Scan for the cell matching the given text and deliver its [X, Y] coordinate at center. 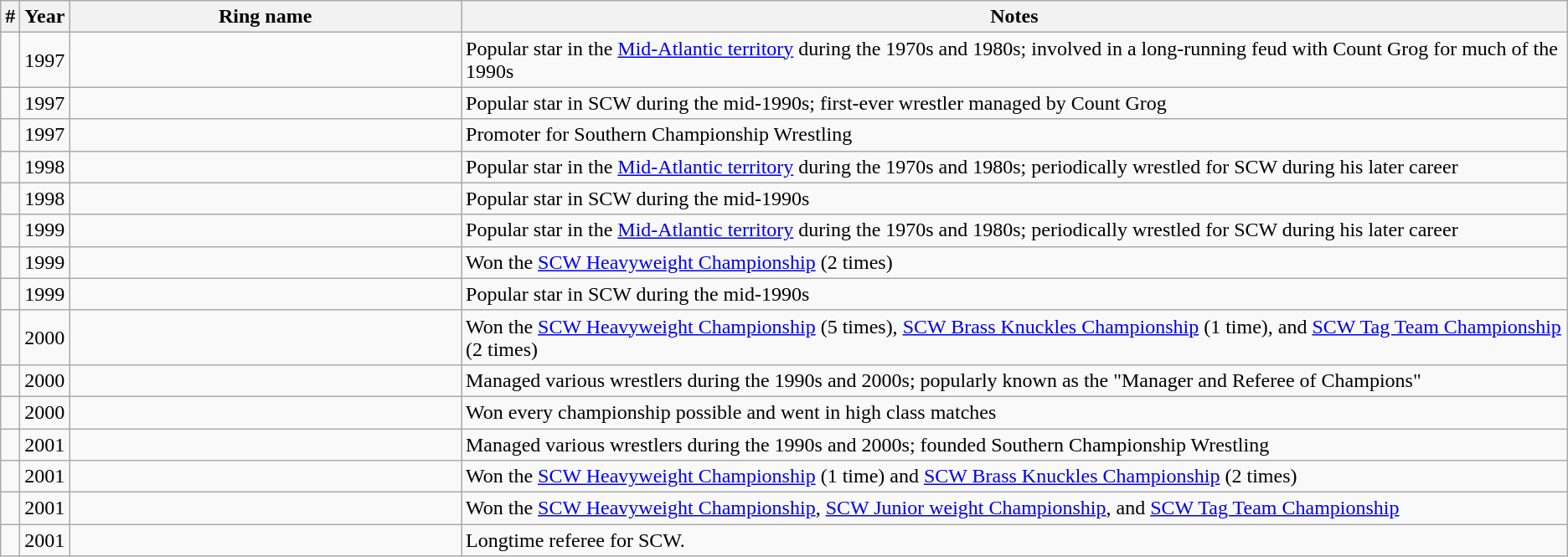
Managed various wrestlers during the 1990s and 2000s; popularly known as the "Manager and Referee of Champions" [1014, 380]
Popular star in SCW during the mid-1990s; first-ever wrestler managed by Count Grog [1014, 103]
Year [45, 17]
Longtime referee for SCW. [1014, 540]
Won the SCW Heavyweight Championship, SCW Junior weight Championship, and SCW Tag Team Championship [1014, 508]
Ring name [266, 17]
Won the SCW Heavyweight Championship (5 times), SCW Brass Knuckles Championship (1 time), and SCW Tag Team Championship (2 times) [1014, 337]
Won the SCW Heavyweight Championship (2 times) [1014, 262]
Won the SCW Heavyweight Championship (1 time) and SCW Brass Knuckles Championship (2 times) [1014, 477]
Popular star in the Mid-Atlantic territory during the 1970s and 1980s; involved in a long-running feud with Count Grog for much of the 1990s [1014, 60]
Promoter for Southern Championship Wrestling [1014, 135]
Managed various wrestlers during the 1990s and 2000s; founded Southern Championship Wrestling [1014, 445]
Notes [1014, 17]
Won every championship possible and went in high class matches [1014, 412]
# [10, 17]
